Return the (X, Y) coordinate for the center point of the cell that contains the specified text.  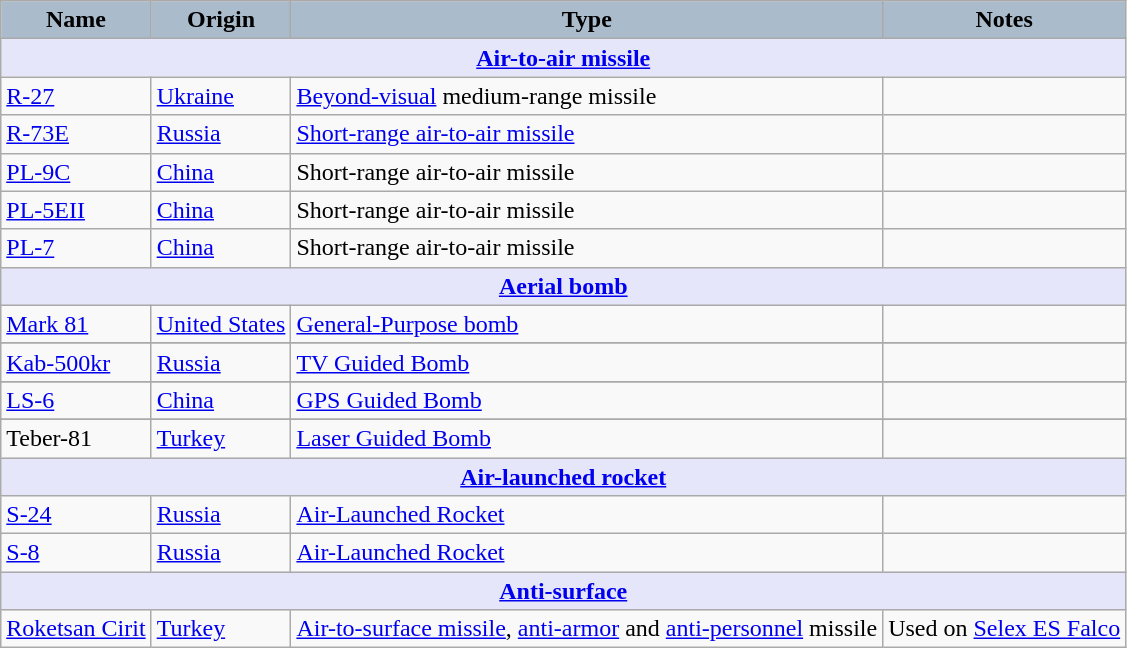
R-73E (76, 134)
Origin (221, 20)
Mark 81 (76, 324)
United States (221, 324)
S-24 (76, 515)
Name (76, 20)
TV Guided Bomb (587, 362)
PL-5EII (76, 210)
Ukraine (221, 96)
Anti-surface (564, 591)
Notes (1004, 20)
Used on Selex ES Falco (1004, 629)
S-8 (76, 553)
LS-6 (76, 400)
Type (587, 20)
Air-launched rocket (564, 477)
Beyond-visual medium-range missile (587, 96)
Teber-81 (76, 438)
Air-to-air missile (564, 58)
GPS Guided Bomb (587, 400)
General-Purpose bomb (587, 324)
Kab-500kr (76, 362)
Aerial bomb (564, 286)
PL-7 (76, 248)
PL-9C (76, 172)
Laser Guided Bomb (587, 438)
Air-to-surface missile, anti-armor and anti-personnel missile (587, 629)
Roketsan Cirit (76, 629)
R-27 (76, 96)
